For the text-containing cell, return its midpoint in [x, y] coordinate format. 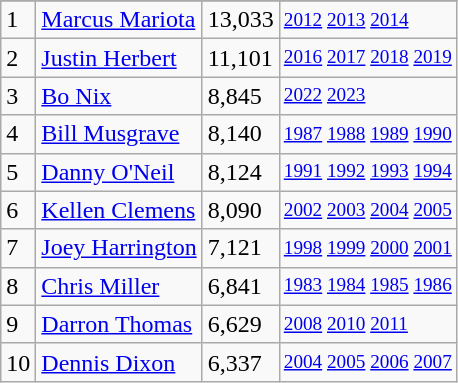
6,841 [240, 286]
10 [18, 362]
1991 1992 1993 1994 [368, 172]
Dennis Dixon [119, 362]
Darron Thomas [119, 324]
2002 2003 2004 2005 [368, 210]
9 [18, 324]
3 [18, 96]
2008 2010 2011 [368, 324]
2004 2005 2006 2007 [368, 362]
6,629 [240, 324]
2012 2013 2014 [368, 20]
13,033 [240, 20]
11,101 [240, 58]
4 [18, 134]
Bill Musgrave [119, 134]
1 [18, 20]
1987 1988 1989 1990 [368, 134]
8,090 [240, 210]
1983 1984 1985 1986 [368, 286]
6,337 [240, 362]
Chris Miller [119, 286]
7,121 [240, 248]
5 [18, 172]
6 [18, 210]
8,845 [240, 96]
Justin Herbert [119, 58]
7 [18, 248]
8,140 [240, 134]
Joey Harrington [119, 248]
8,124 [240, 172]
Kellen Clemens [119, 210]
1998 1999 2000 2001 [368, 248]
Marcus Mariota [119, 20]
Bo Nix [119, 96]
Danny O'Neil [119, 172]
2022 2023 [368, 96]
8 [18, 286]
2016 2017 2018 2019 [368, 58]
2 [18, 58]
